From the cell containing the given text, extract its center point as (X, Y) coordinate. 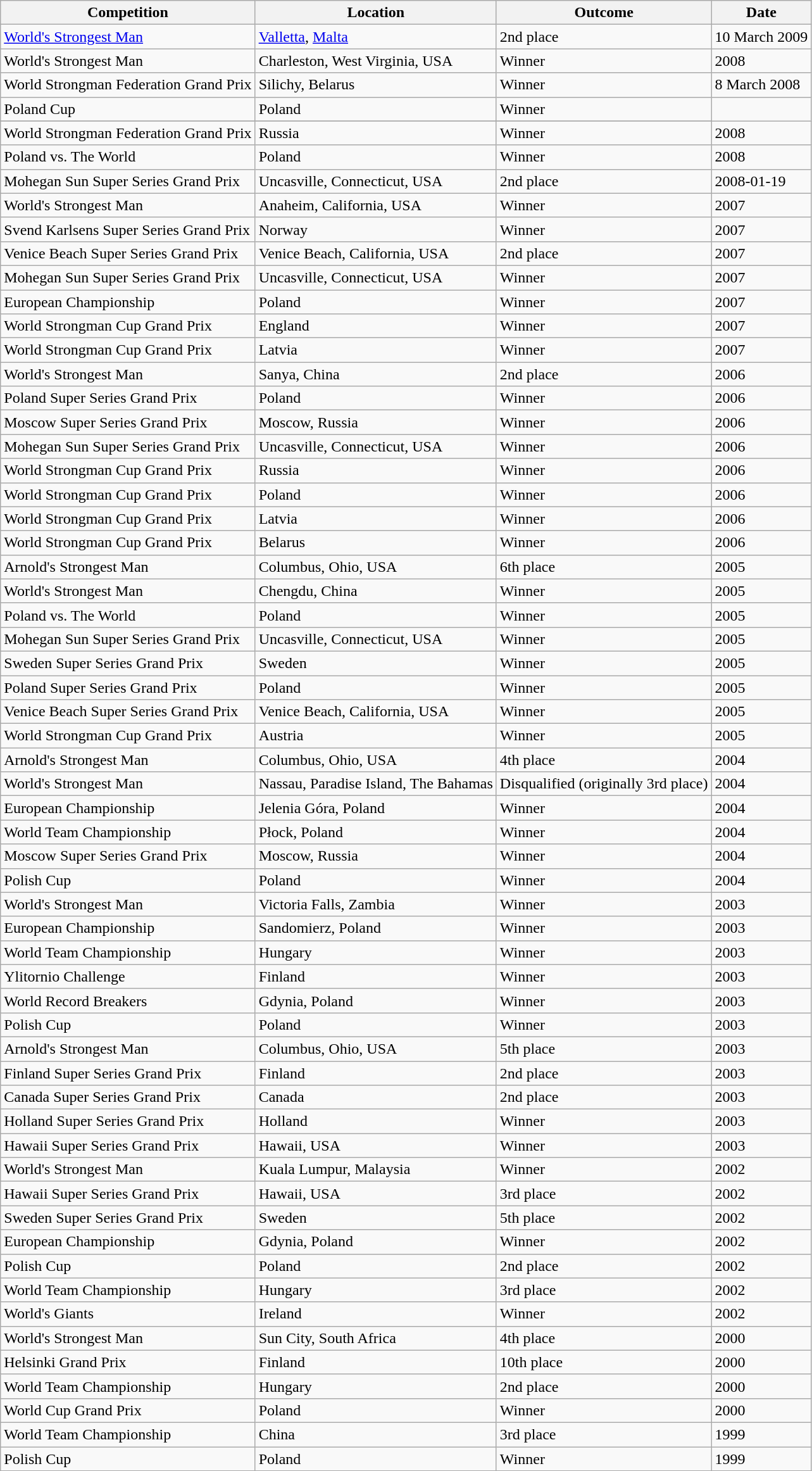
Location (376, 13)
Poland Cup (128, 109)
Silichy, Belarus (376, 85)
Disqualified (originally 3rd place) (604, 784)
Sandomierz, Poland (376, 928)
Canada (376, 1097)
10 March 2009 (761, 37)
World's Giants (128, 1314)
Helsinki Grand Prix (128, 1362)
Ireland (376, 1314)
Canada Super Series Grand Prix (128, 1097)
Ylitornio Challenge (128, 976)
Holland (376, 1121)
Competition (128, 13)
Date (761, 13)
Charleston, West Virginia, USA (376, 61)
8 March 2008 (761, 85)
Płock, Poland (376, 832)
World Cup Grand Prix (128, 1410)
World Record Breakers (128, 1001)
6th place (604, 567)
England (376, 326)
10th place (604, 1362)
Chengdu, China (376, 591)
Outcome (604, 13)
Jelenia Góra, Poland (376, 808)
2008-01-19 (761, 181)
Belarus (376, 543)
Victoria Falls, Zambia (376, 904)
Kuala Lumpur, Malaysia (376, 1170)
Holland Super Series Grand Prix (128, 1121)
Austria (376, 736)
China (376, 1434)
Anaheim, California, USA (376, 205)
Sun City, South Africa (376, 1338)
Norway (376, 229)
Valletta, Malta (376, 37)
Finland Super Series Grand Prix (128, 1073)
Svend Karlsens Super Series Grand Prix (128, 229)
Sanya, China (376, 374)
Nassau, Paradise Island, The Bahamas (376, 784)
